Identify which cell holds the provided text, then report its [x, y] central coordinate. 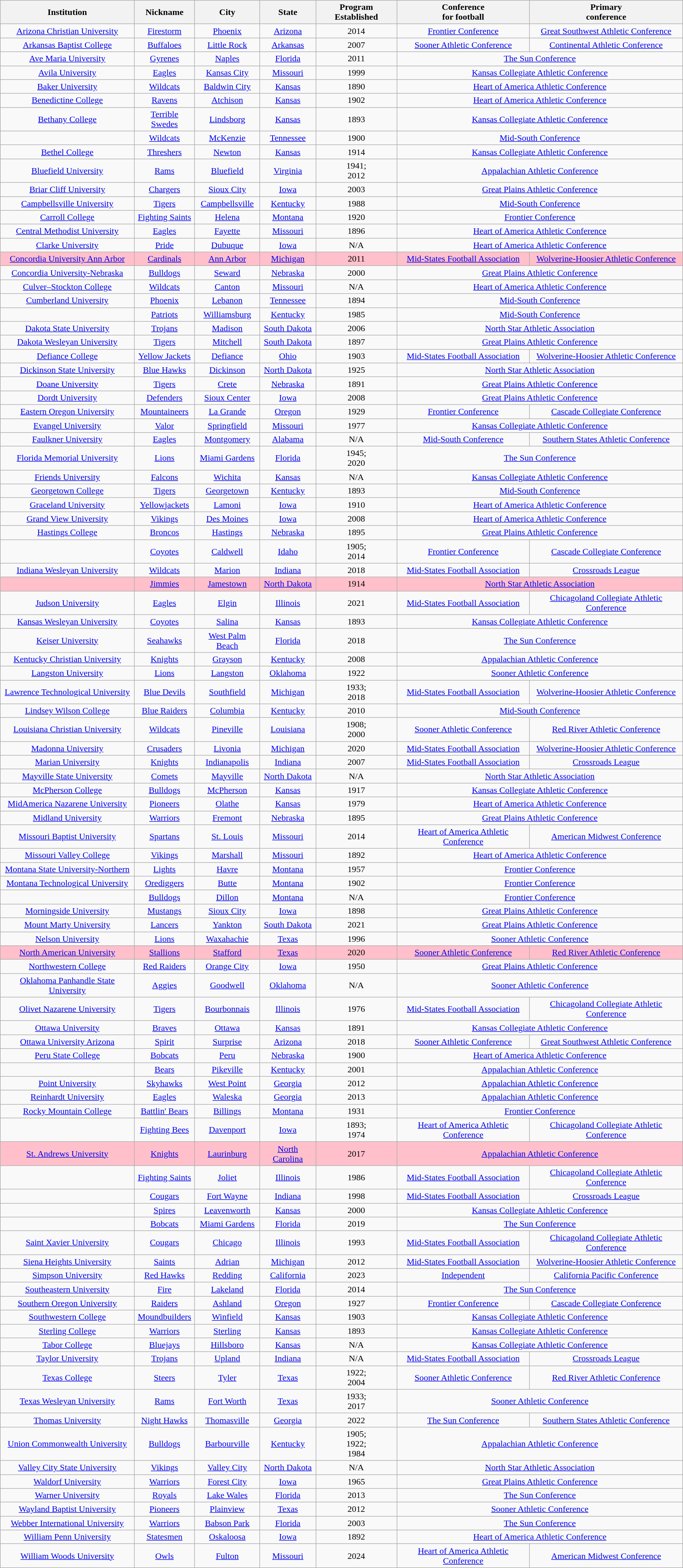
1999 [356, 73]
California Pacific Conference [606, 1275]
1977 [356, 426]
Fighting Bees [165, 1130]
Elgin [228, 603]
Sioux Center [228, 398]
1917 [356, 790]
Rocky Mountain College [67, 1111]
Dakota State University [67, 328]
Mustangs [165, 911]
Bluefield University [67, 171]
Bethel College [67, 152]
Primaryconference [606, 12]
Waldorf University [67, 1481]
1933;2017 [356, 1401]
1945;2020 [356, 458]
Broncos [165, 533]
Faulkner University [67, 440]
Fire [165, 1289]
Sterling [228, 1331]
Bourbonnais [228, 1009]
City [228, 12]
Gyrenes [165, 59]
Montana Technological University [67, 883]
Evangel University [67, 426]
1929 [356, 411]
2023 [356, 1275]
Peru State College [67, 1056]
Dickinson [228, 370]
Southeastern University [67, 1289]
Ohio [288, 356]
1988 [356, 203]
Kansas City [228, 73]
McKenzie [228, 138]
2022 [356, 1420]
Concordia University Ann Arbor [67, 259]
Babson Park [228, 1523]
Sterling College [67, 1331]
Union Commonwealth University [67, 1444]
Morningside University [67, 911]
Fremont [228, 818]
Tabor College [67, 1345]
2006 [356, 328]
Campbellsville University [67, 203]
1898 [356, 911]
1922 [356, 673]
Havre [228, 869]
Mayville State University [67, 776]
Lawrence Technological University [67, 692]
Ottawa [228, 1028]
Clarke University [67, 245]
1890 [356, 86]
Avila University [67, 73]
Taylor University [67, 1359]
Owls [165, 1556]
Upland [228, 1359]
Skyhawks [165, 1083]
Blue Hawks [165, 370]
Siena Heights University [67, 1262]
Olivet Nazarene University [67, 1009]
1965 [356, 1481]
Benedictine College [67, 100]
Point University [67, 1083]
Waxahachie [228, 938]
Thomas University [67, 1420]
Baldwin City [228, 86]
1920 [356, 217]
Lancers [165, 925]
1976 [356, 1009]
Arkansas Baptist College [67, 45]
Livonia [228, 748]
Bears [165, 1069]
Grayson [228, 659]
1908;2000 [356, 729]
Friends University [67, 477]
Defiance College [67, 356]
Patriots [165, 314]
Langston [228, 673]
Orange City [228, 967]
1931 [356, 1111]
William Penn University [67, 1537]
Thomasville [228, 1420]
Continental Athletic Conference [606, 45]
Ashland [228, 1303]
Lindsey Wilson College [67, 711]
Wayland Baptist University [67, 1509]
Forest City [228, 1481]
Blue Devils [165, 692]
Dakota Wesleyan University [67, 342]
Jamestown [228, 584]
Royals [165, 1495]
Red Hawks [165, 1275]
Seahawks [165, 640]
Southfield [228, 692]
Fayette [228, 231]
Seward [228, 273]
Carroll College [67, 217]
Lindsborg [228, 119]
Louisiana [288, 729]
Defiance [228, 356]
Threshers [165, 152]
Ave Maria University [67, 59]
Winfield [228, 1317]
Culver–Stockton College [67, 287]
Blue Raiders [165, 711]
1986 [356, 1177]
Mayville [228, 776]
Plainview [228, 1509]
Moundbuilders [165, 1317]
Newton [228, 152]
Graceland University [67, 505]
Saints [165, 1262]
Independent [463, 1275]
Indiana Wesleyan University [67, 570]
2001 [356, 1069]
Wichita [228, 477]
Langston University [67, 673]
Lake Wales [228, 1495]
Defenders [165, 398]
Ravens [165, 100]
Naples [228, 59]
Midland University [67, 818]
William Woods University [67, 1556]
Aggies [165, 986]
Bluejays [165, 1345]
Crusaders [165, 748]
1950 [356, 967]
Spirit [165, 1042]
Laurinburg [228, 1153]
Campbellsville [228, 203]
Olathe [228, 804]
1905;1922;1984 [356, 1444]
Night Hawks [165, 1420]
Madison [228, 328]
Nickname [165, 12]
1985 [356, 314]
Dubuque [228, 245]
Waleska [228, 1097]
Helena [228, 217]
Statesmen [165, 1537]
Concordia University-Nebraska [67, 273]
MidAmerica Nazarene University [67, 804]
Mount Marty University [67, 925]
Warner University [67, 1495]
Yellow Jackets [165, 356]
Madonna University [67, 748]
Grand View University [67, 519]
Davenport [228, 1130]
Yankton [228, 925]
Webber International University [67, 1523]
Texas College [67, 1377]
1896 [356, 231]
Saint Xavier University [67, 1243]
Ottawa University [67, 1028]
Central Methodist University [67, 231]
Des Moines [228, 519]
Valor [165, 426]
Valley City State University [67, 1467]
Oskaloosa [228, 1537]
Ottawa University Arizona [67, 1042]
Falcons [165, 477]
1979 [356, 804]
Cumberland University [67, 301]
Springfield [228, 426]
Mitchell [228, 342]
Montgomery [228, 440]
1893;1974 [356, 1130]
Conferencefor football [463, 12]
Braves [165, 1028]
Ann Arbor [228, 259]
2024 [356, 1556]
Indianapolis [228, 762]
Pikeville [228, 1069]
1927 [356, 1303]
North Carolina [288, 1153]
Atchison [228, 100]
Joliet [228, 1177]
Goodwell [228, 986]
Oklahoma Panhandle State University [67, 986]
Northwestern College [67, 967]
1910 [356, 505]
Barbourville [228, 1444]
Raiders [165, 1303]
Redding [228, 1275]
Reinhardt University [67, 1097]
Billings [228, 1111]
1922;2004 [356, 1377]
Bluefield [228, 171]
Doane University [67, 384]
2017 [356, 1153]
Buffaloes [165, 45]
Florida Memorial University [67, 458]
1925 [356, 370]
Southwestern College [67, 1317]
St. Louis [228, 837]
2010 [356, 711]
Peru [228, 1056]
1996 [356, 938]
Valley City [228, 1467]
Fulton [228, 1556]
Fort Worth [228, 1401]
Terrible Swedes [165, 119]
Adrian [228, 1262]
Pride [165, 245]
Stafford [228, 953]
Columbia [228, 711]
West Point [228, 1083]
Institution [67, 12]
La Grande [228, 411]
Chicago [228, 1243]
2019 [356, 1224]
Briar Cliff University [67, 189]
Caldwell [228, 551]
Salina [228, 622]
Keiser University [67, 640]
Spires [165, 1210]
Canton [228, 287]
1993 [356, 1243]
Montana State University-Northern [67, 869]
Marian University [67, 762]
Spartans [165, 837]
Surprise [228, 1042]
Southern Oregon University [67, 1303]
Dickinson State University [67, 370]
1941;2012 [356, 171]
Georgetown [228, 491]
Leavenworth [228, 1210]
Judson University [67, 603]
Battlin' Bears [165, 1111]
Comets [165, 776]
Georgetown College [67, 491]
Red Raiders [165, 967]
Lights [165, 869]
Mountaineers [165, 411]
Kentucky Christian University [67, 659]
Chargers [165, 189]
Texas Wesleyan University [67, 1401]
Alabama [288, 440]
Orediggers [165, 883]
Cardinals [165, 259]
Baker University [67, 86]
State [288, 12]
Simpson University [67, 1275]
1957 [356, 869]
Marion [228, 570]
Hastings [228, 533]
Hastings College [67, 533]
Crete [228, 384]
1894 [356, 301]
Dillon [228, 897]
Missouri Valley College [67, 855]
McPherson College [67, 790]
1897 [356, 342]
Bethany College [67, 119]
Kansas Wesleyan University [67, 622]
Williamsburg [228, 314]
Tyler [228, 1377]
Virginia [288, 171]
Pineville [228, 729]
1905;2014 [356, 551]
Nelson University [67, 938]
Firestorm [165, 31]
Program Established [356, 12]
St. Andrews University [67, 1153]
Fort Wayne [228, 1196]
Lamoni [228, 505]
West Palm Beach [228, 640]
Missouri Baptist University [67, 837]
Dordt University [67, 398]
Louisiana Christian University [67, 729]
McPherson [228, 790]
Idaho [288, 551]
California [288, 1275]
Steers [165, 1377]
Jimmies [165, 584]
Stallions [165, 953]
Hillsboro [228, 1345]
Arizona Christian University [67, 31]
Butte [228, 883]
Lakeland [228, 1289]
Marshall [228, 855]
1998 [356, 1196]
Eastern Oregon University [67, 411]
Little Rock [228, 45]
Yellowjackets [165, 505]
North American University [67, 953]
Lebanon [228, 301]
1933;2018 [356, 692]
Arkansas [288, 45]
